Return the [x, y] coordinate for the center point of the cell that contains the specified text.  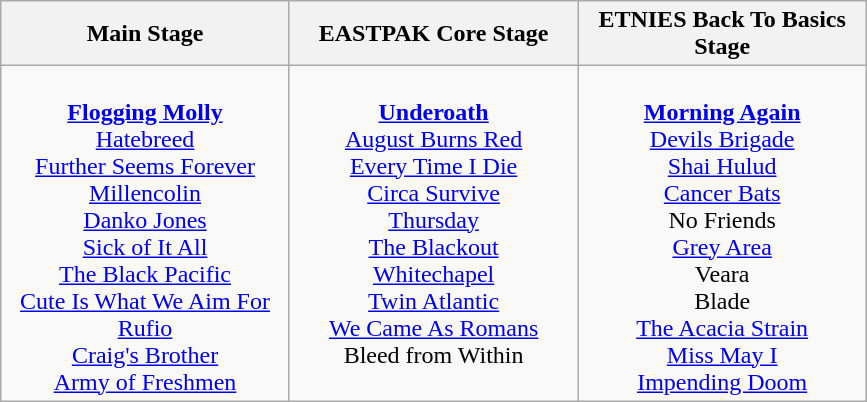
Main Stage [146, 34]
Underoath August Burns Red Every Time I Die Circa Survive Thursday The Blackout Whitechapel Twin Atlantic We Came As Romans Bleed from Within [434, 234]
EASTPAK Core Stage [434, 34]
ETNIES Back To Basics Stage [722, 34]
Morning Again Devils Brigade Shai Hulud Cancer Bats No Friends Grey Area Veara Blade The Acacia Strain Miss May I Impending Doom [722, 234]
